Output the (X, Y) coordinate of the center of the cell containing the given text.  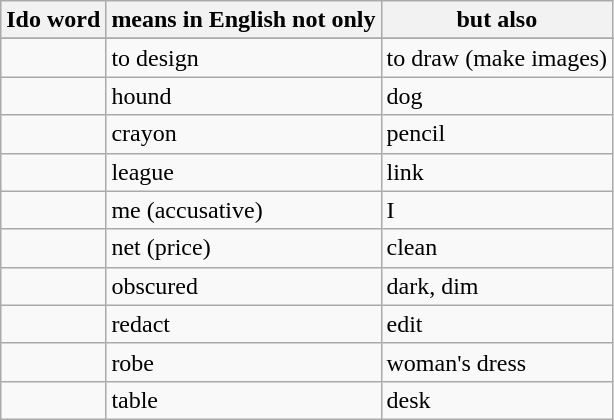
hound (244, 96)
dark, dim (497, 286)
obscured (244, 286)
net (price) (244, 248)
link (497, 172)
but also (497, 20)
robe (244, 362)
Ido word (54, 20)
league (244, 172)
means in English not only (244, 20)
I (497, 210)
to design (244, 58)
dog (497, 96)
clean (497, 248)
redact (244, 324)
desk (497, 400)
woman's dress (497, 362)
edit (497, 324)
to draw (make images) (497, 58)
crayon (244, 134)
pencil (497, 134)
table (244, 400)
me (accusative) (244, 210)
